For the text-containing cell, return its midpoint in (X, Y) coordinate format. 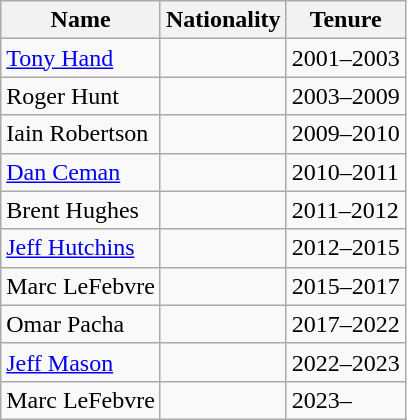
Dan Ceman (81, 172)
Tony Hand (81, 58)
2023– (346, 400)
Nationality (223, 20)
Name (81, 20)
2009–2010 (346, 134)
Jeff Hutchins (81, 248)
2010–2011 (346, 172)
2003–2009 (346, 96)
Roger Hunt (81, 96)
2015–2017 (346, 286)
Iain Robertson (81, 134)
Brent Hughes (81, 210)
2017–2022 (346, 324)
Omar Pacha (81, 324)
Tenure (346, 20)
Jeff Mason (81, 362)
2012–2015 (346, 248)
2011–2012 (346, 210)
2022–2023 (346, 362)
2001–2003 (346, 58)
